Search for the cell housing the specified text and yield its (X, Y) center coordinate. 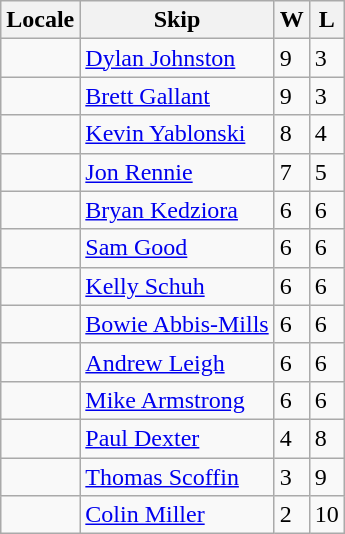
Bowie Abbis-Mills (177, 324)
Mike Armstrong (177, 400)
W (292, 20)
Skip (177, 20)
Paul Dexter (177, 438)
Colin Miller (177, 515)
Locale (40, 20)
Andrew Leigh (177, 362)
Dylan Johnston (177, 58)
7 (292, 172)
2 (292, 515)
Kevin Yablonski (177, 134)
L (326, 20)
Jon Rennie (177, 172)
Bryan Kedziora (177, 210)
Kelly Schuh (177, 286)
Sam Good (177, 248)
Brett Gallant (177, 96)
10 (326, 515)
Thomas Scoffin (177, 477)
5 (326, 172)
